Capture the cell that displays the provided text and extract its (X, Y) central coordinate. 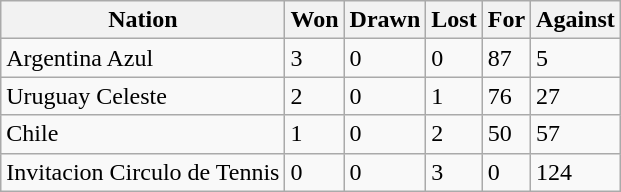
Uruguay Celeste (143, 96)
Argentina Azul (143, 58)
Chile (143, 134)
5 (576, 58)
50 (506, 134)
For (506, 20)
Won (314, 20)
76 (506, 96)
Nation (143, 20)
Drawn (385, 20)
Against (576, 20)
57 (576, 134)
Invitacion Circulo de Tennis (143, 172)
27 (576, 96)
Lost (454, 20)
87 (506, 58)
124 (576, 172)
